Return (X, Y) of the center of cell containing provided text 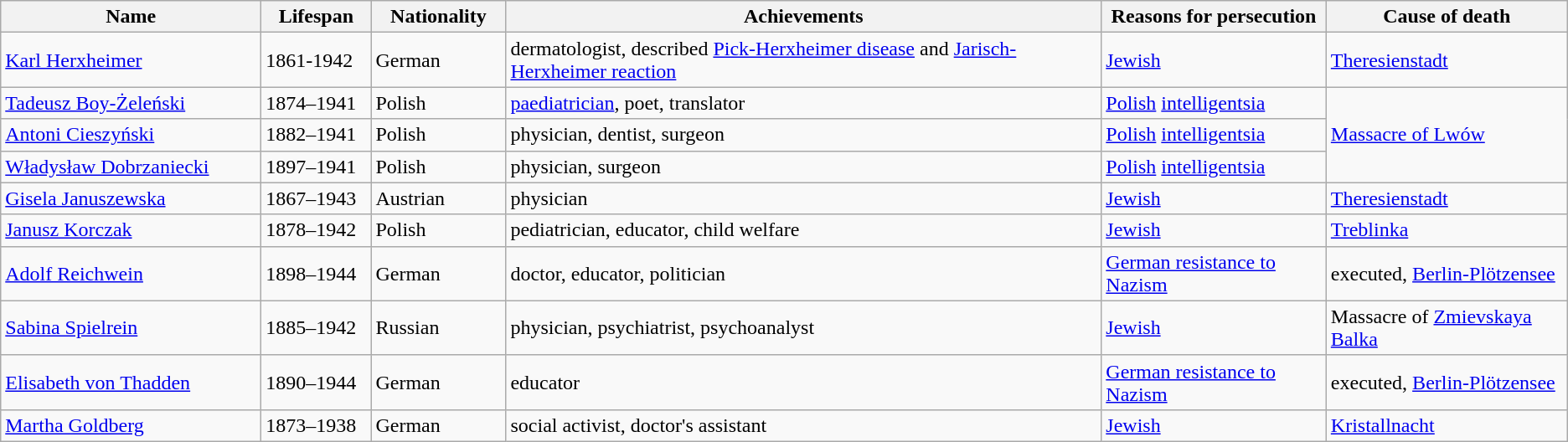
Janusz Korczak (131, 230)
Kristallnacht (1447, 425)
Cause of death (1447, 17)
Gisela Januszewska (131, 198)
physician, psychiatrist, psychoanalyst (804, 328)
Reasons for persecution (1215, 17)
Austrian (439, 198)
Karl Herxheimer (131, 60)
Adolf Reichwein (131, 273)
physician (804, 198)
Achievements (804, 17)
1882–1941 (317, 135)
Lifespan (317, 17)
1897–1941 (317, 167)
paediatrician, poet, translator (804, 103)
physician, surgeon (804, 167)
1898–1944 (317, 273)
Massacre of Zmievskaya Balka (1447, 328)
1874–1941 (317, 103)
Treblinka (1447, 230)
pediatrician, educator, child welfare (804, 230)
Russian (439, 328)
1867–1943 (317, 198)
Władysław Dobrzaniecki (131, 167)
Antoni Cieszyński (131, 135)
1873–1938 (317, 425)
physician, dentist, surgeon (804, 135)
Tadeusz Boy-Żeleński (131, 103)
dermatologist, described Pick-Herxheimer disease and Jarisch-Herxheimer reaction (804, 60)
Massacre of Lwów (1447, 135)
Martha Goldberg (131, 425)
1878–1942 (317, 230)
Elisabeth von Thadden (131, 382)
Name (131, 17)
social activist, doctor's assistant (804, 425)
1885–1942 (317, 328)
educator (804, 382)
Nationality (439, 17)
1861-1942 (317, 60)
Sabina Spielrein (131, 328)
doctor, educator, politician (804, 273)
1890–1944 (317, 382)
